Capture the cell that displays the provided text and extract its (X, Y) central coordinate. 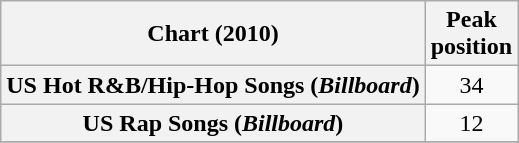
US Rap Songs (Billboard) (213, 123)
Peakposition (471, 34)
34 (471, 85)
US Hot R&B/Hip-Hop Songs (Billboard) (213, 85)
12 (471, 123)
Chart (2010) (213, 34)
